From the cell containing the given text, extract its center point as [X, Y] coordinate. 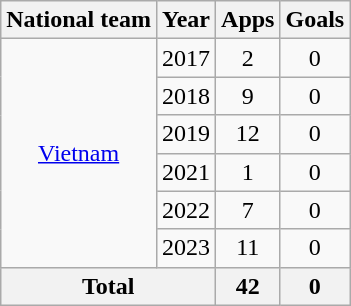
Year [186, 20]
9 [248, 96]
2022 [186, 210]
Vietnam [79, 153]
Total [108, 286]
National team [79, 20]
7 [248, 210]
42 [248, 286]
11 [248, 248]
2017 [186, 58]
Goals [315, 20]
12 [248, 134]
1 [248, 172]
2018 [186, 96]
2 [248, 58]
2019 [186, 134]
2021 [186, 172]
2023 [186, 248]
Apps [248, 20]
